Pinpoint the cell where the given text exists, returning its [x, y] midpoint coordinate. 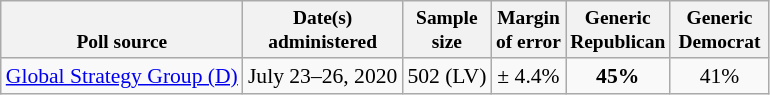
July 23–26, 2020 [322, 76]
GenericDemocrat [720, 30]
45% [618, 76]
502 (LV) [446, 76]
± 4.4% [528, 76]
Date(s)administered [322, 30]
Poll source [122, 30]
Global Strategy Group (D) [122, 76]
41% [720, 76]
Samplesize [446, 30]
GenericRepublican [618, 30]
Marginof error [528, 30]
